Capture the cell that displays the provided text and extract its (X, Y) central coordinate. 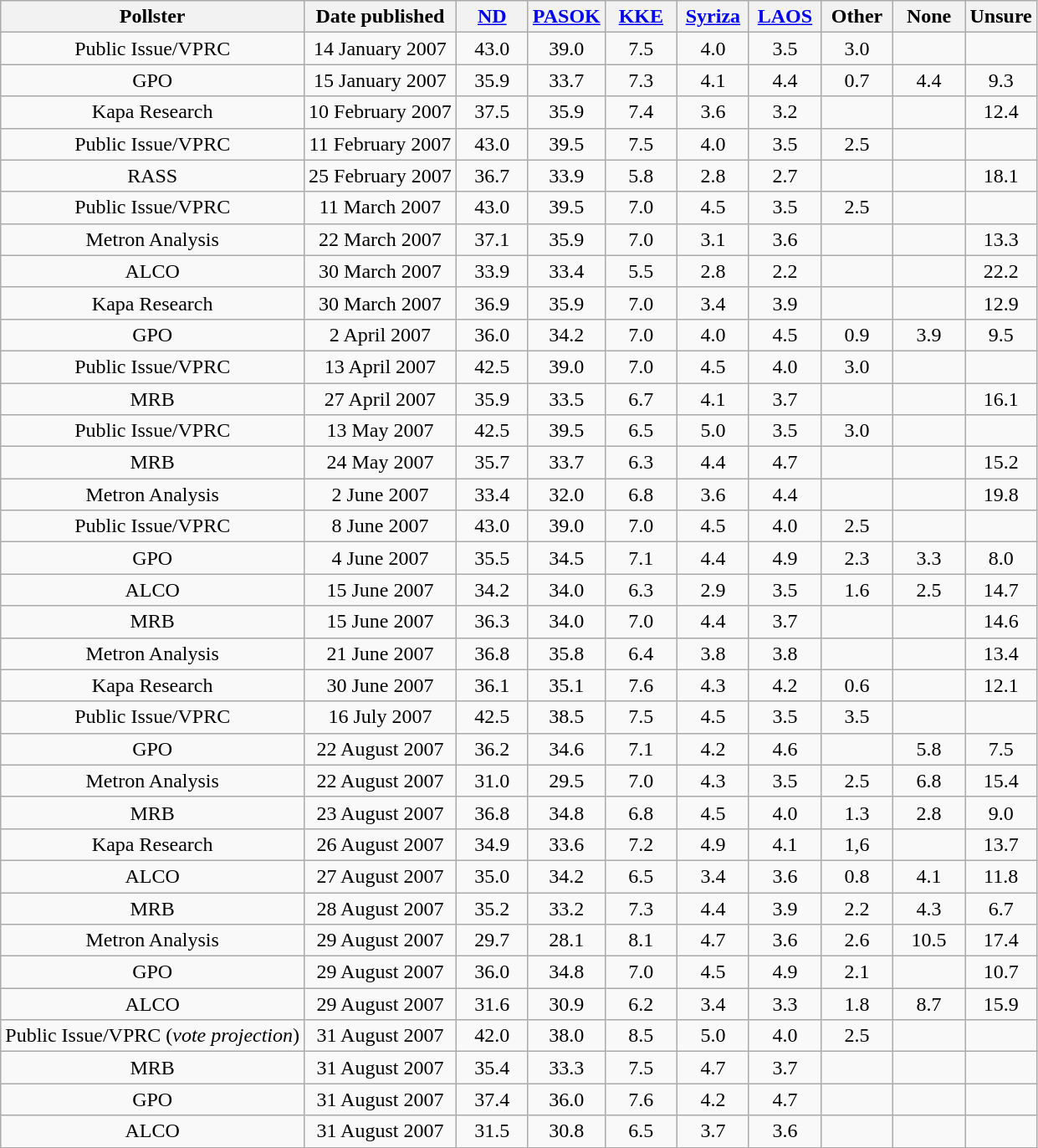
7.2 (641, 844)
2.3 (856, 558)
36.2 (492, 749)
35.7 (492, 463)
6.4 (641, 653)
Other (856, 17)
37.1 (492, 239)
36.3 (492, 622)
33.3 (566, 1068)
34.9 (492, 844)
14 January 2007 (381, 49)
1.3 (856, 812)
3.1 (713, 239)
2.6 (856, 940)
34.6 (566, 749)
2.1 (856, 972)
32.0 (566, 495)
13.7 (1001, 844)
37.4 (492, 1099)
18.1 (1001, 176)
30 June 2007 (381, 685)
37.5 (492, 112)
4 June 2007 (381, 558)
24 May 2007 (381, 463)
8.7 (929, 1004)
16.1 (1001, 399)
36.9 (492, 303)
0.6 (856, 685)
36.1 (492, 685)
35.5 (492, 558)
13 May 2007 (381, 431)
17.4 (1001, 940)
25 February 2007 (381, 176)
15.9 (1001, 1004)
Unsure (1001, 17)
1.8 (856, 1004)
13 April 2007 (381, 366)
21 June 2007 (381, 653)
Syriza (713, 17)
4.6 (785, 749)
16 July 2007 (381, 717)
34.5 (566, 558)
LAOS (785, 17)
29.5 (566, 781)
Pollster (152, 17)
10.5 (929, 940)
11 March 2007 (381, 208)
35.8 (566, 653)
Public Issue/VPRC (vote projection) (152, 1036)
38.5 (566, 717)
2.7 (785, 176)
35.4 (492, 1068)
8 June 2007 (381, 526)
31.5 (492, 1131)
9.5 (1001, 335)
12.1 (1001, 685)
23 August 2007 (381, 812)
11.8 (1001, 876)
8.1 (641, 940)
9.3 (1001, 80)
None (929, 17)
0.8 (856, 876)
12.9 (1001, 303)
8.5 (641, 1036)
15.4 (1001, 781)
30.9 (566, 1004)
6.2 (641, 1004)
0.7 (856, 80)
0.9 (856, 335)
22 March 2007 (381, 239)
31.6 (492, 1004)
35.0 (492, 876)
Date published (381, 17)
RASS (152, 176)
5.5 (641, 271)
12.4 (1001, 112)
26 August 2007 (381, 844)
1.6 (856, 590)
10 February 2007 (381, 112)
13.4 (1001, 653)
33.6 (566, 844)
22.2 (1001, 271)
KKE (641, 17)
38.0 (566, 1036)
2 June 2007 (381, 495)
7.4 (641, 112)
31.0 (492, 781)
27 August 2007 (381, 876)
9.0 (1001, 812)
35.1 (566, 685)
19.8 (1001, 495)
42.0 (492, 1036)
3.2 (785, 112)
36.7 (492, 176)
33.2 (566, 908)
14.7 (1001, 590)
11 February 2007 (381, 144)
28 August 2007 (381, 908)
13.3 (1001, 239)
15.2 (1001, 463)
1,6 (856, 844)
30.8 (566, 1131)
10.7 (1001, 972)
14.6 (1001, 622)
29.7 (492, 940)
8.0 (1001, 558)
35.2 (492, 908)
ND (492, 17)
2.9 (713, 590)
2 April 2007 (381, 335)
27 April 2007 (381, 399)
PASOK (566, 17)
28.1 (566, 940)
33.5 (566, 399)
15 January 2007 (381, 80)
